Output the [X, Y] coordinate of the center of the cell containing the given text.  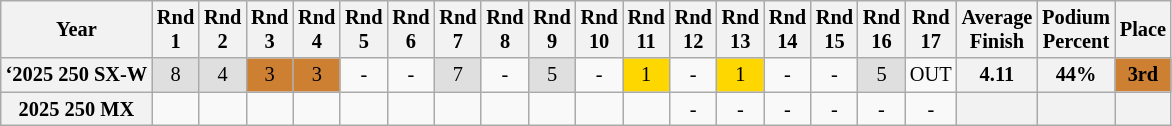
Year [76, 29]
OUT [931, 75]
Rnd5 [364, 29]
4 [222, 75]
Place [1143, 29]
Rnd12 [694, 29]
Rnd2 [222, 29]
Rnd13 [740, 29]
Rnd15 [834, 29]
Rnd17 [931, 29]
Rnd4 [316, 29]
Rnd9 [552, 29]
7 [458, 75]
Rnd14 [788, 29]
Rnd7 [458, 29]
Rnd1 [176, 29]
8 [176, 75]
2025 250 MX [76, 109]
Rnd10 [600, 29]
Rnd16 [882, 29]
Rnd11 [646, 29]
Rnd6 [410, 29]
Rnd8 [504, 29]
AverageFinish [998, 29]
3rd [1143, 75]
44% [1076, 75]
Rnd3 [270, 29]
PodiumPercent [1076, 29]
‘2025 250 SX-W [76, 75]
4.11 [998, 75]
